Determine the (X, Y) coordinate at the center of the cell enclosing the given text.  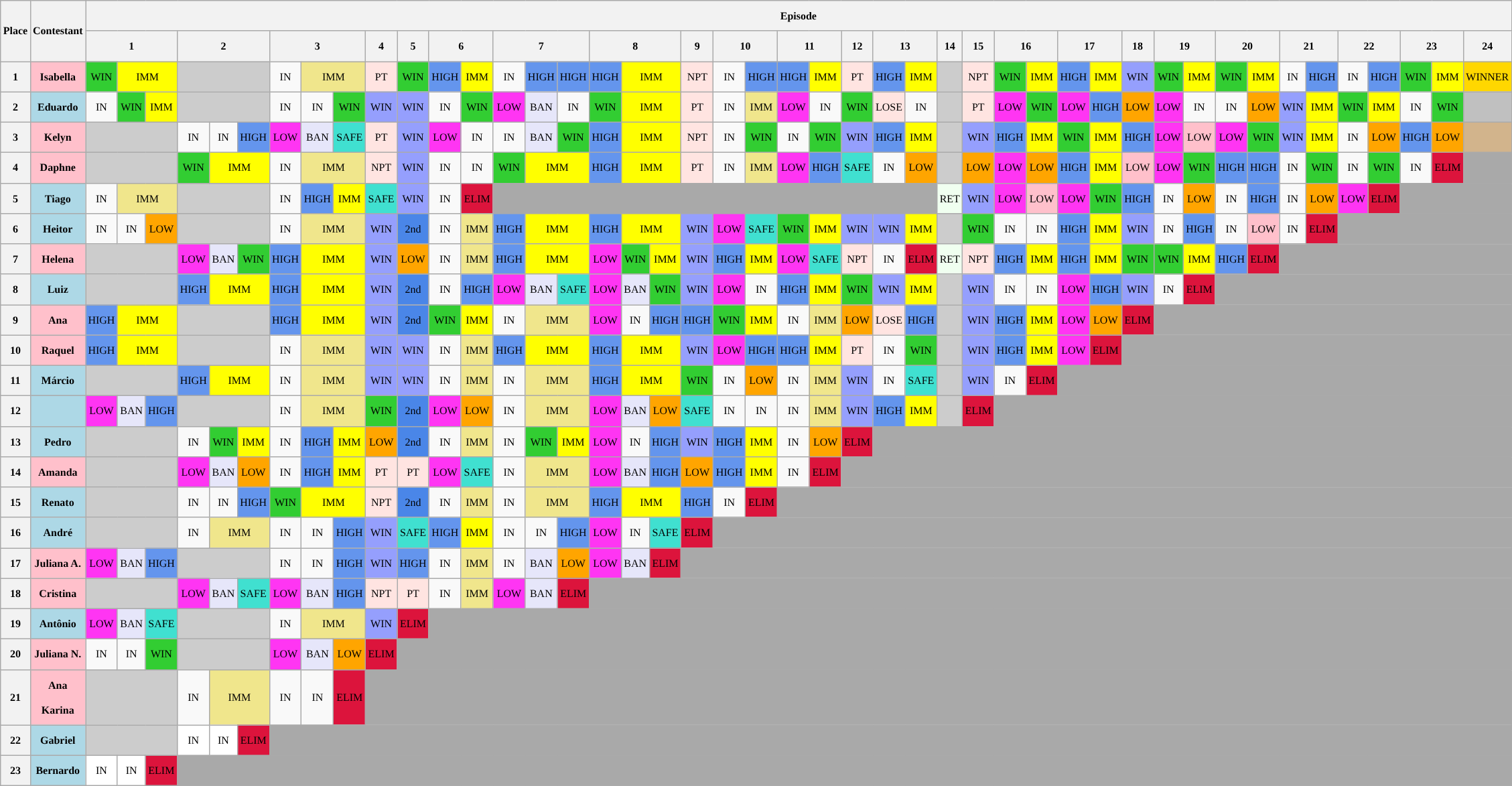
Heitor (58, 228)
Place (15, 31)
Renato (58, 501)
Amanda (58, 472)
Tiago (58, 198)
Pedro (58, 441)
Antônio (58, 623)
Ana (58, 319)
Juliana N. (58, 654)
24 (1487, 46)
André (58, 532)
Márcio (58, 381)
Daphne (58, 168)
Kelyn (58, 137)
Isabella (58, 76)
Helena (58, 259)
Luiz (58, 289)
Juliana A. (58, 563)
Raquel (58, 350)
Ana Karina (58, 697)
Episode (799, 15)
WINNER (1487, 76)
Eduardo (58, 107)
Cristina (58, 594)
Gabriel (58, 740)
Bernardo (58, 771)
Contestant (58, 31)
